Pinpoint the cell where the given text exists, returning its (x, y) midpoint coordinate. 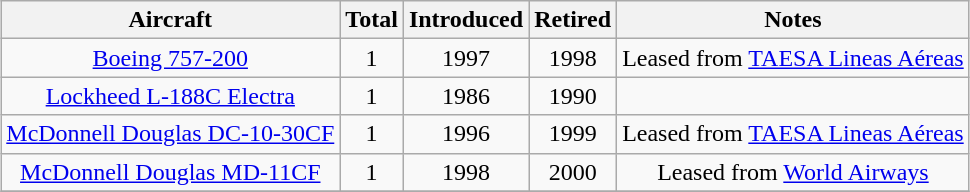
1999 (573, 134)
Leased from World Airways (794, 172)
Boeing 757-200 (170, 58)
1996 (466, 134)
Aircraft (170, 20)
Introduced (466, 20)
Notes (794, 20)
Total (372, 20)
1986 (466, 96)
McDonnell Douglas MD-11CF (170, 172)
McDonnell Douglas DC-10-30CF (170, 134)
1997 (466, 58)
2000 (573, 172)
Lockheed L-188C Electra (170, 96)
Retired (573, 20)
1990 (573, 96)
